Return (X, Y) of the center of cell containing provided text 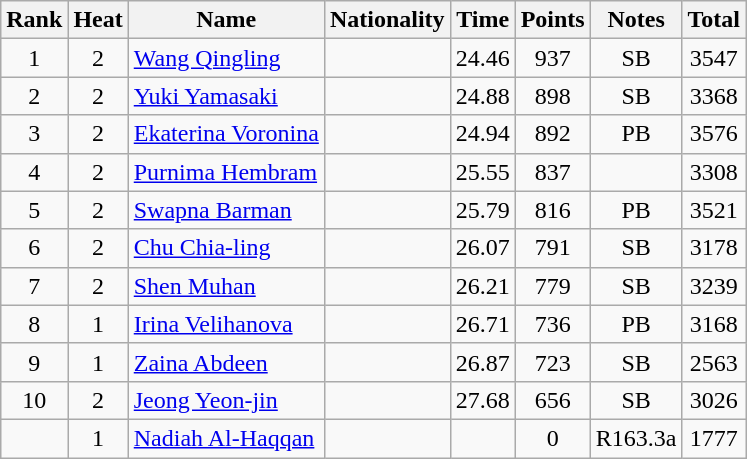
Nationality (387, 20)
3178 (714, 248)
4 (34, 172)
Name (226, 20)
656 (552, 400)
Ekaterina Voronina (226, 134)
24.88 (482, 96)
736 (552, 324)
Zaina Abdeen (226, 362)
898 (552, 96)
Chu Chia-ling (226, 248)
1777 (714, 438)
Shen Muhan (226, 286)
Nadiah Al-Haqqan (226, 438)
3547 (714, 58)
Yuki Yamasaki (226, 96)
27.68 (482, 400)
3026 (714, 400)
791 (552, 248)
3239 (714, 286)
26.71 (482, 324)
Time (482, 20)
3521 (714, 210)
2563 (714, 362)
Total (714, 20)
Rank (34, 20)
0 (552, 438)
Jeong Yeon-jin (226, 400)
3368 (714, 96)
10 (34, 400)
Irina Velihanova (226, 324)
3 (34, 134)
25.55 (482, 172)
3168 (714, 324)
5 (34, 210)
892 (552, 134)
837 (552, 172)
3308 (714, 172)
816 (552, 210)
26.87 (482, 362)
779 (552, 286)
25.79 (482, 210)
Swapna Barman (226, 210)
Points (552, 20)
R163.3a (636, 438)
7 (34, 286)
26.07 (482, 248)
8 (34, 324)
Wang Qingling (226, 58)
26.21 (482, 286)
9 (34, 362)
937 (552, 58)
24.46 (482, 58)
Purnima Hembram (226, 172)
24.94 (482, 134)
Notes (636, 20)
3576 (714, 134)
723 (552, 362)
Heat (98, 20)
6 (34, 248)
